Pinpoint the cell where the given text exists, returning its [x, y] midpoint coordinate. 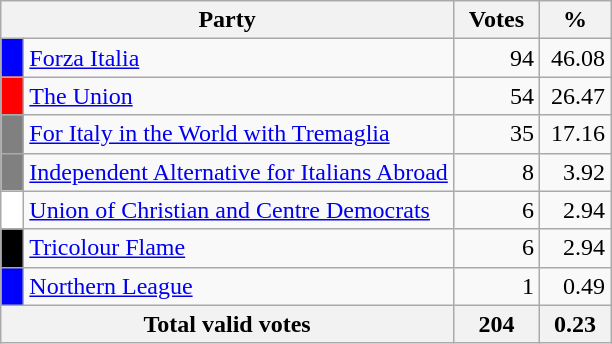
17.16 [574, 134]
26.47 [574, 96]
46.08 [574, 58]
1 [496, 286]
The Union [239, 96]
Votes [496, 20]
Party [228, 20]
54 [496, 96]
0.23 [574, 324]
Union of Christian and Centre Democrats [239, 210]
Total valid votes [228, 324]
Northern League [239, 286]
For Italy in the World with Tremaglia [239, 134]
% [574, 20]
94 [496, 58]
Tricolour Flame [239, 248]
Independent Alternative for Italians Abroad [239, 172]
3.92 [574, 172]
35 [496, 134]
Forza Italia [239, 58]
204 [496, 324]
8 [496, 172]
0.49 [574, 286]
